Pinpoint the cell where the given text exists, returning its [X, Y] midpoint coordinate. 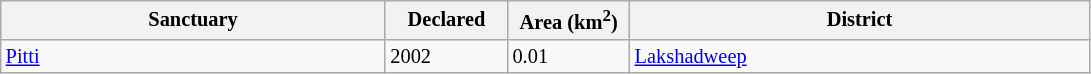
Lakshadweep [860, 56]
2002 [446, 56]
Declared [446, 20]
Area (km2) [569, 20]
0.01 [569, 56]
Pitti [194, 56]
District [860, 20]
Sanctuary [194, 20]
